Search for the cell housing the specified text and yield its (x, y) center coordinate. 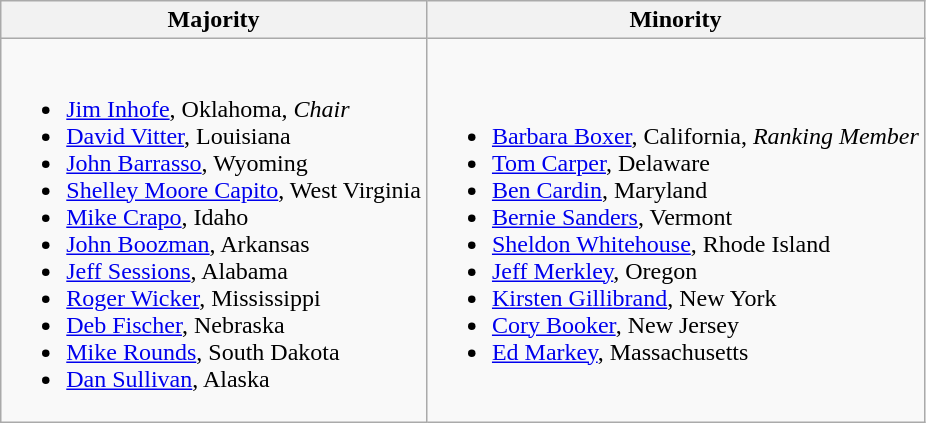
Minority (675, 20)
Majority (214, 20)
